Provide the (X, Y) coordinate of the cell's center where the given text is located.  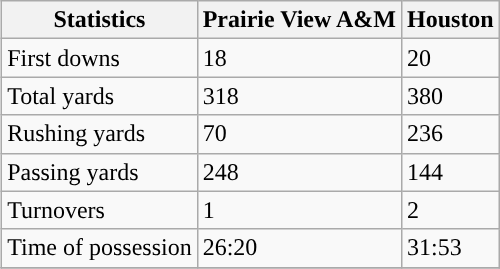
70 (299, 134)
2 (450, 210)
Turnovers (100, 210)
31:53 (450, 248)
380 (450, 96)
Total yards (100, 96)
20 (450, 58)
18 (299, 58)
1 (299, 210)
Houston (450, 20)
Statistics (100, 20)
318 (299, 96)
144 (450, 172)
26:20 (299, 248)
Prairie View A&M (299, 20)
Rushing yards (100, 134)
Time of possession (100, 248)
248 (299, 172)
Passing yards (100, 172)
236 (450, 134)
First downs (100, 58)
